From the cell containing the given text, extract its center point as (x, y) coordinate. 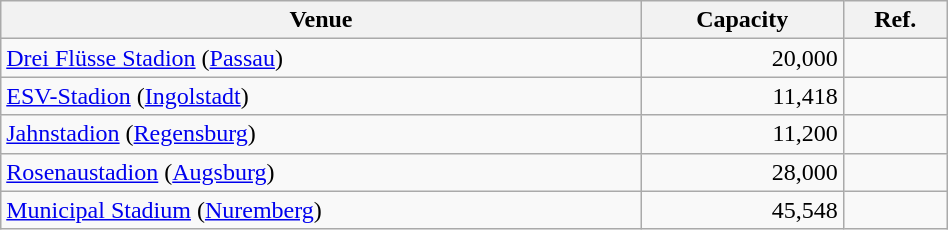
Venue (321, 20)
Drei Flüsse Stadion (Passau) (321, 58)
20,000 (742, 58)
11,418 (742, 96)
Capacity (742, 20)
28,000 (742, 172)
Jahnstadion (Regensburg) (321, 134)
45,548 (742, 210)
ESV-Stadion (Ingolstadt) (321, 96)
Rosenaustadion (Augsburg) (321, 172)
11,200 (742, 134)
Municipal Stadium (Nuremberg) (321, 210)
Ref. (895, 20)
